For the text-containing cell, return its midpoint in [x, y] coordinate format. 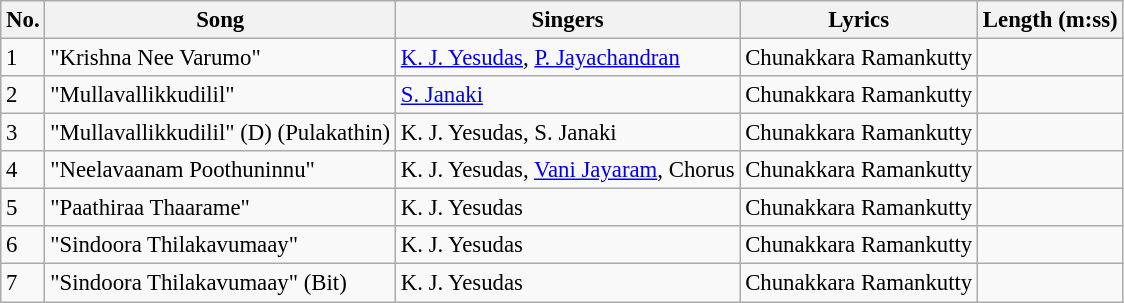
Singers [568, 20]
1 [23, 58]
K. J. Yesudas, P. Jayachandran [568, 58]
Song [220, 20]
"Sindoora Thilakavumaay" [220, 245]
3 [23, 133]
7 [23, 283]
"Neelavaanam Poothuninnu" [220, 170]
S. Janaki [568, 95]
"Mullavallikkudilil" (D) (Pulakathin) [220, 133]
K. J. Yesudas, Vani Jayaram, Chorus [568, 170]
5 [23, 208]
2 [23, 95]
K. J. Yesudas, S. Janaki [568, 133]
4 [23, 170]
"Mullavallikkudilil" [220, 95]
No. [23, 20]
Length (m:ss) [1050, 20]
Lyrics [859, 20]
6 [23, 245]
"Paathiraa Thaarame" [220, 208]
"Sindoora Thilakavumaay" (Bit) [220, 283]
"Krishna Nee Varumo" [220, 58]
